Extract the (x, y) coordinate from the center of the cell holding the provided text.  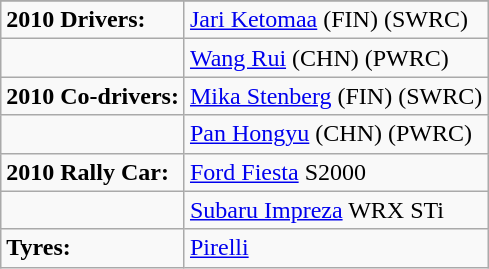
Mika Stenberg (FIN) (SWRC) (336, 96)
Subaru Impreza WRX STi (336, 210)
Ford Fiesta S2000 (336, 172)
Pirelli (336, 248)
Tyres: (93, 248)
2010 Drivers: (93, 20)
2010 Rally Car: (93, 172)
Wang Rui (CHN) (PWRC) (336, 58)
Pan Hongyu (CHN) (PWRC) (336, 134)
Jari Ketomaa (FIN) (SWRC) (336, 20)
2010 Co-drivers: (93, 96)
